Pinpoint the cell where the given text exists, returning its (X, Y) midpoint coordinate. 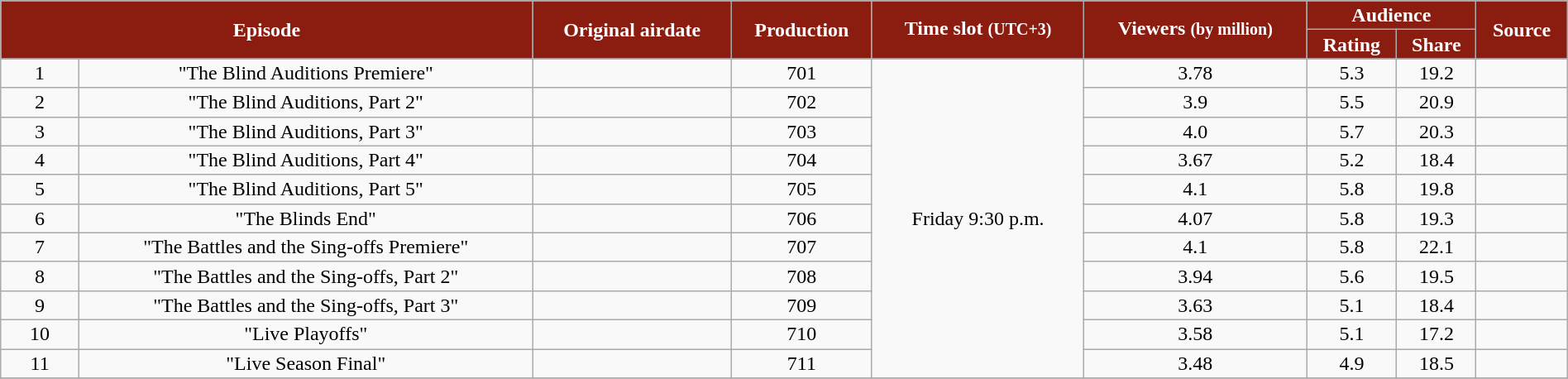
19.5 (1437, 276)
Viewers (by million) (1196, 30)
9 (40, 305)
3.63 (1196, 305)
3.78 (1196, 73)
1 (40, 73)
702 (801, 103)
3 (40, 131)
3.9 (1196, 103)
5.2 (1351, 161)
19.8 (1437, 189)
Time slot (UTC+3) (978, 30)
6 (40, 218)
4.9 (1351, 364)
Production (801, 30)
10 (40, 334)
"The Blinds End" (306, 218)
Rating (1351, 45)
22.1 (1437, 247)
4 (40, 161)
Audience (1391, 15)
"The Blind Auditions, Part 4" (306, 161)
707 (801, 247)
3.58 (1196, 334)
3.94 (1196, 276)
5 (40, 189)
19.2 (1437, 73)
4.0 (1196, 131)
5.3 (1351, 73)
Share (1437, 45)
"The Battles and the Sing-offs, Part 3" (306, 305)
4.07 (1196, 218)
2 (40, 103)
"The Blind Auditions, Part 3" (306, 131)
3.48 (1196, 364)
"The Battles and the Sing-offs, Part 2" (306, 276)
708 (801, 276)
"Live Playoffs" (306, 334)
20.3 (1437, 131)
706 (801, 218)
"The Blind Auditions, Part 5" (306, 189)
701 (801, 73)
5.5 (1351, 103)
8 (40, 276)
Episode (266, 30)
3.67 (1196, 161)
11 (40, 364)
18.5 (1437, 364)
17.2 (1437, 334)
20.9 (1437, 103)
"Live Season Final" (306, 364)
704 (801, 161)
7 (40, 247)
"The Blind Auditions Premiere" (306, 73)
705 (801, 189)
709 (801, 305)
710 (801, 334)
"The Battles and the Sing-offs Premiere" (306, 247)
Original airdate (632, 30)
711 (801, 364)
5.7 (1351, 131)
"The Blind Auditions, Part 2" (306, 103)
703 (801, 131)
19.3 (1437, 218)
Friday 9:30 p.m. (978, 218)
5.6 (1351, 276)
Source (1522, 30)
